Output the (X, Y) coordinate of the center of the cell containing the given text.  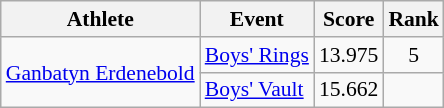
Athlete (100, 19)
Ganbatyn Erdenebold (100, 72)
Boys' Vault (257, 90)
Score (348, 19)
13.975 (348, 55)
Boys' Rings (257, 55)
Rank (414, 19)
15.662 (348, 90)
5 (414, 55)
Event (257, 19)
